Output the [X, Y] coordinate of the center of the cell containing the given text.  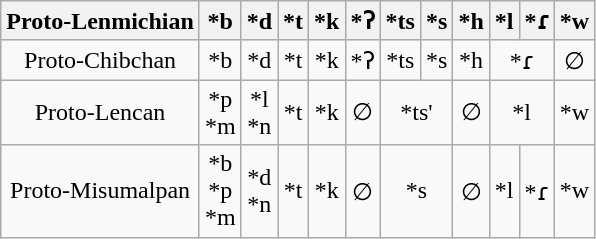
*p *m [220, 112]
Proto-Misumalpan [100, 191]
Proto-Lencan [100, 112]
*ts' [416, 112]
Proto-Chibchan [100, 60]
*b *p *m [220, 191]
*d *n [259, 191]
Proto-Lenmichian [100, 21]
*l *n [259, 112]
